Extract the (x, y) coordinate from the center of the cell holding the provided text.  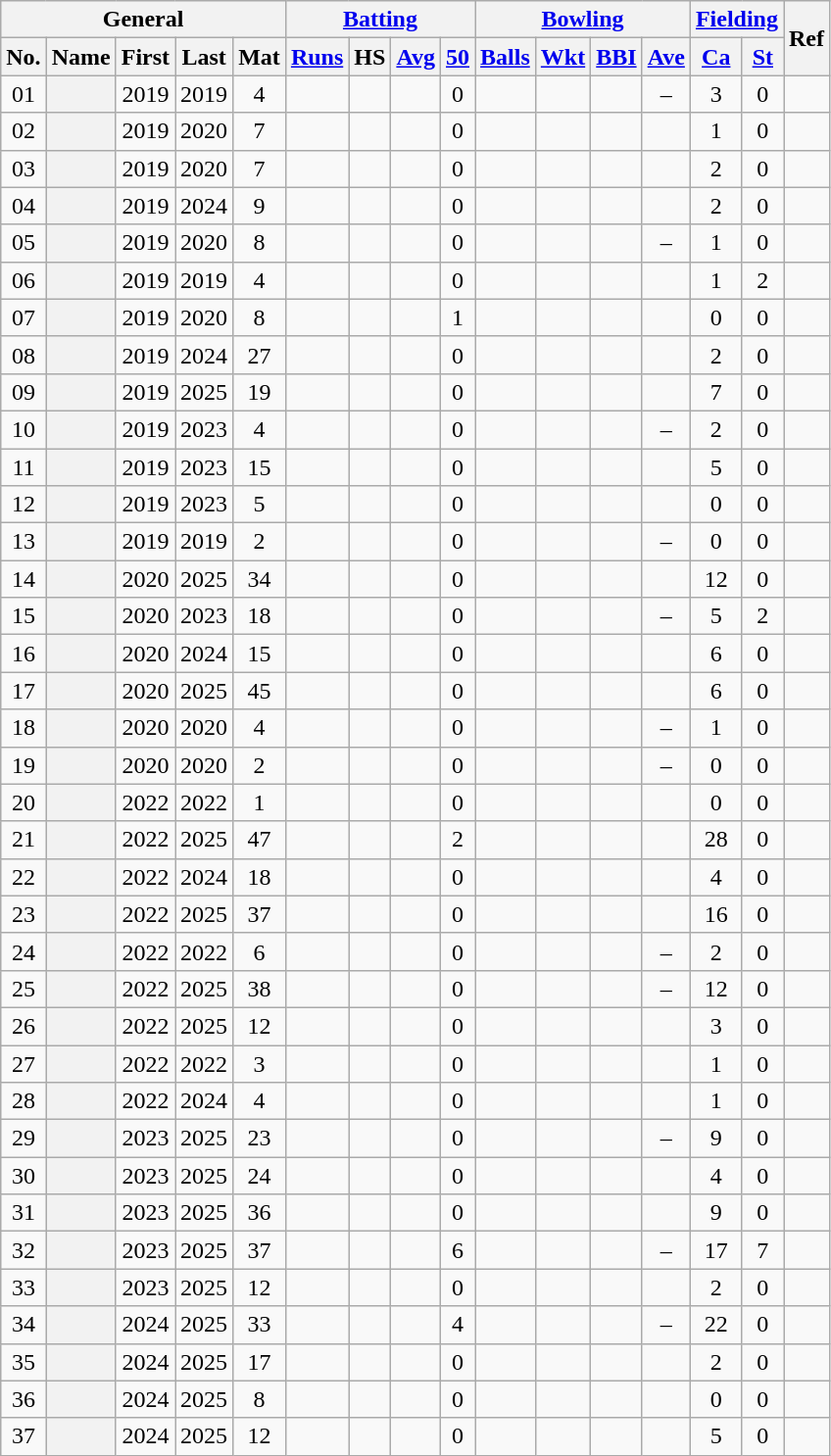
38 (260, 989)
Ave (666, 57)
31 (24, 1213)
02 (24, 131)
St (762, 57)
Runs (317, 57)
14 (24, 579)
26 (24, 1026)
General (143, 20)
09 (24, 392)
BBI (616, 57)
Avg (415, 57)
32 (24, 1250)
Balls (506, 57)
05 (24, 243)
06 (24, 280)
Fielding (737, 20)
No. (24, 57)
Bowling (583, 20)
30 (24, 1176)
Last (204, 57)
Name (80, 57)
01 (24, 94)
Batting (380, 20)
10 (24, 429)
35 (24, 1362)
First (145, 57)
07 (24, 317)
08 (24, 355)
HS (370, 57)
11 (24, 467)
47 (260, 840)
Wkt (562, 57)
13 (24, 542)
45 (260, 691)
04 (24, 206)
Ref (807, 38)
25 (24, 989)
29 (24, 1139)
03 (24, 169)
50 (457, 57)
20 (24, 802)
Mat (260, 57)
Ca (715, 57)
21 (24, 840)
